Return (X, Y) of the center of cell containing provided text 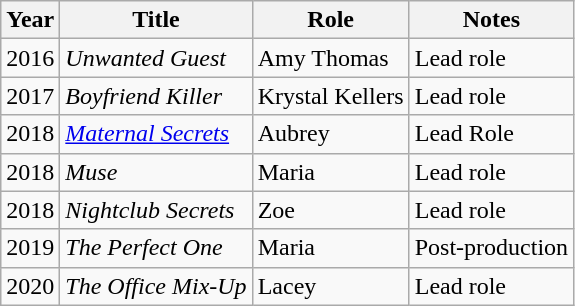
Krystal Kellers (330, 96)
2016 (30, 58)
Post-production (491, 248)
Year (30, 20)
Nightclub Secrets (156, 210)
Unwanted Guest (156, 58)
The Office Mix-Up (156, 286)
Title (156, 20)
Muse (156, 172)
Amy Thomas (330, 58)
Maternal Secrets (156, 134)
Notes (491, 20)
Role (330, 20)
Aubrey (330, 134)
Lead Role (491, 134)
Zoe (330, 210)
2019 (30, 248)
Boyfriend Killer (156, 96)
The Perfect One (156, 248)
2020 (30, 286)
Lacey (330, 286)
2017 (30, 96)
